Return the (x, y) coordinate for the center point of the cell that contains the specified text.  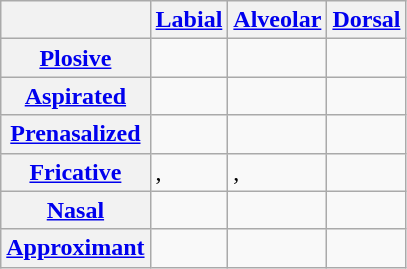
Approximant (76, 248)
Plosive (76, 58)
Dorsal (366, 20)
Fricative (76, 172)
Aspirated (76, 96)
Prenasalized (76, 134)
Labial (189, 20)
Nasal (76, 210)
Alveolar (278, 20)
